Determine the [X, Y] coordinate at the center of the cell enclosing the given text.  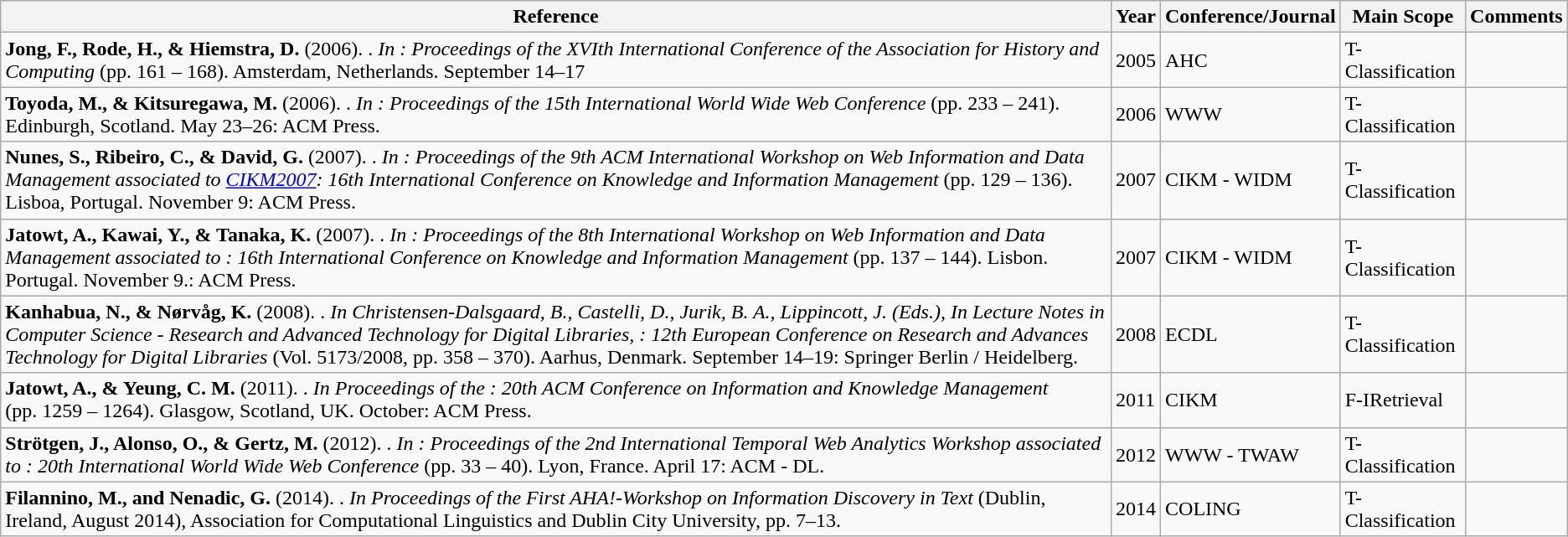
Main Scope [1402, 17]
2006 [1136, 114]
COLING [1251, 509]
WWW - TWAW [1251, 454]
2014 [1136, 509]
2011 [1136, 400]
WWW [1251, 114]
Reference [556, 17]
2012 [1136, 454]
ECDL [1251, 334]
Comments [1517, 17]
AHC [1251, 60]
2005 [1136, 60]
Conference/Journal [1251, 17]
Year [1136, 17]
F-IRetrieval [1402, 400]
CIKM [1251, 400]
2008 [1136, 334]
